Return the (x, y) coordinate for the center point of the cell that contains the specified text.  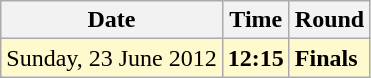
Round (329, 20)
12:15 (256, 58)
Finals (329, 58)
Sunday, 23 June 2012 (112, 58)
Date (112, 20)
Time (256, 20)
